Identify which cell holds the provided text, then report its (x, y) central coordinate. 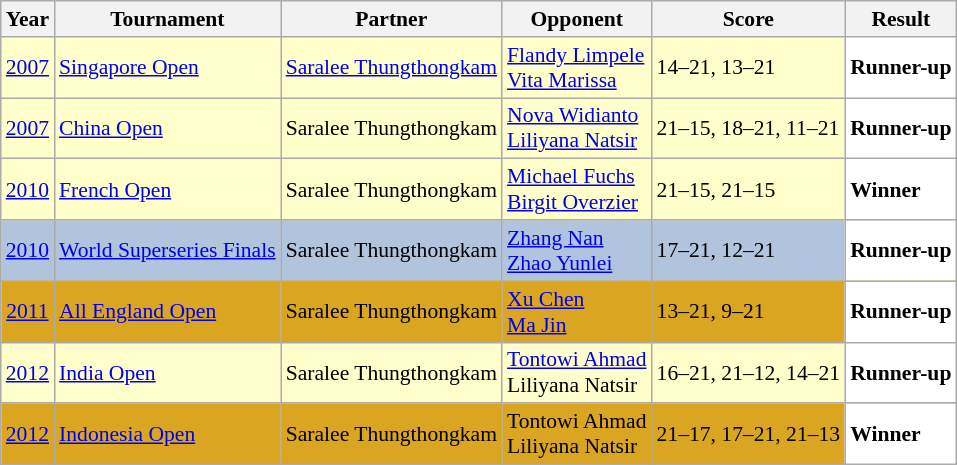
21–15, 21–15 (749, 190)
14–21, 13–21 (749, 68)
17–21, 12–21 (749, 250)
Zhang Nan Zhao Yunlei (577, 250)
Xu Chen Ma Jin (577, 312)
Indonesia Open (168, 434)
World Superseries Finals (168, 250)
Result (900, 19)
Michael Fuchs Birgit Overzier (577, 190)
16–21, 21–12, 14–21 (749, 372)
Nova Widianto Liliyana Natsir (577, 128)
India Open (168, 372)
Year (28, 19)
Score (749, 19)
2011 (28, 312)
Flandy Limpele Vita Marissa (577, 68)
French Open (168, 190)
Singapore Open (168, 68)
All England Open (168, 312)
21–15, 18–21, 11–21 (749, 128)
Partner (392, 19)
Opponent (577, 19)
13–21, 9–21 (749, 312)
China Open (168, 128)
Tournament (168, 19)
21–17, 17–21, 21–13 (749, 434)
